Return [X, Y] of the center of cell containing provided text 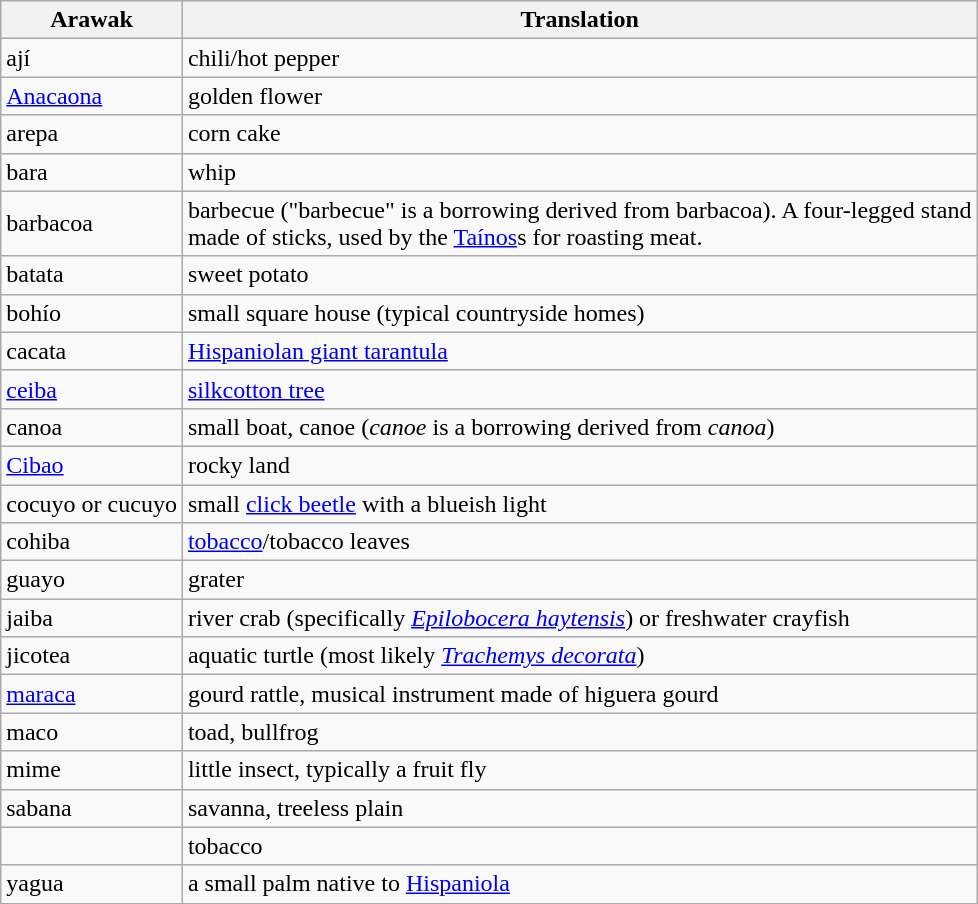
Hispaniolan giant tarantula [580, 351]
savanna, treeless plain [580, 808]
tobacco/tobacco leaves [580, 542]
mime [92, 770]
maco [92, 732]
gourd rattle, musical instrument made of higuera gourd [580, 694]
river crab (specifically Epilobocera haytensis) or freshwater crayfish [580, 618]
guayo [92, 580]
canoa [92, 427]
small boat, canoe (canoe is a borrowing derived from canoa) [580, 427]
cocuyo or cucuyo [92, 503]
maraca [92, 694]
bara [92, 172]
Translation [580, 20]
ceiba [92, 389]
cacata [92, 351]
a small palm native to Hispaniola [580, 884]
bohío [92, 313]
batata [92, 275]
ají [92, 58]
barbacoa [92, 224]
golden flower [580, 96]
whip [580, 172]
rocky land [580, 465]
barbecue ("barbecue" is a borrowing derived from barbacoa). A four-legged stand made of sticks, used by the Taínoss for roasting meat. [580, 224]
Arawak [92, 20]
yagua [92, 884]
Anacaona [92, 96]
jicotea [92, 656]
cohiba [92, 542]
corn cake [580, 134]
tobacco [580, 846]
sabana [92, 808]
chili/hot pepper [580, 58]
silkcotton tree [580, 389]
sweet potato [580, 275]
little insect, typically a fruit fly [580, 770]
grater [580, 580]
aquatic turtle (most likely Trachemys decorata) [580, 656]
small square house (typical countryside homes) [580, 313]
jaiba [92, 618]
arepa [92, 134]
Cibao [92, 465]
toad, bullfrog [580, 732]
small click beetle with a blueish light [580, 503]
